Determine the (x, y) coordinate at the center of the cell enclosing the given text.  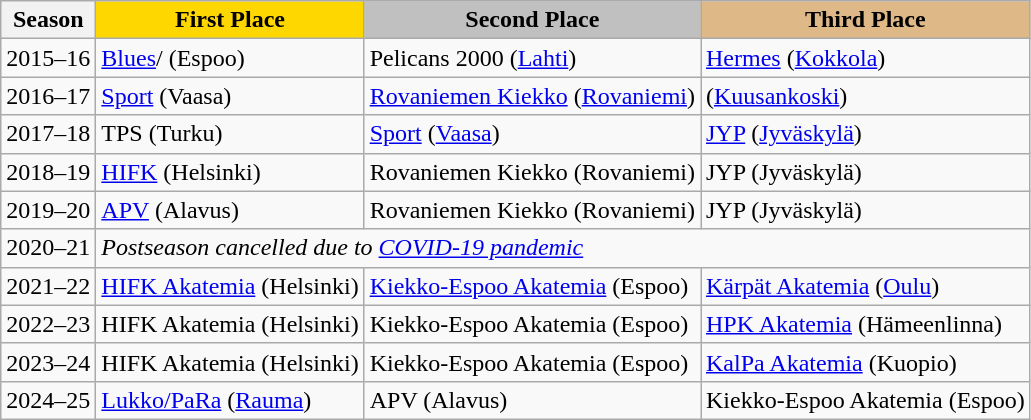
Lukko/PaRa (Rauma) (230, 400)
KalPa Akatemia (Kuopio) (865, 362)
2016–17 (48, 96)
Second Place (532, 20)
Third Place (865, 20)
Blues/ (Espoo) (230, 58)
Kärpät Akatemia (Oulu) (865, 286)
2019–20 (48, 210)
First Place (230, 20)
2021–22 (48, 286)
Hermes (Kokkola) (865, 58)
(Kuusankoski) (865, 96)
2023–24 (48, 362)
2015–16 (48, 58)
2017–18 (48, 134)
2020–21 (48, 248)
2024–25 (48, 400)
TPS (Turku) (230, 134)
Season (48, 20)
HIFK (Helsinki) (230, 172)
Postseason cancelled due to COVID-19 pandemic (563, 248)
HPK Akatemia (Hämeenlinna) (865, 324)
2022–23 (48, 324)
2018–19 (48, 172)
Pelicans 2000 (Lahti) (532, 58)
